Detect which cell encompasses the target text, then output its [X, Y] center coordinate. 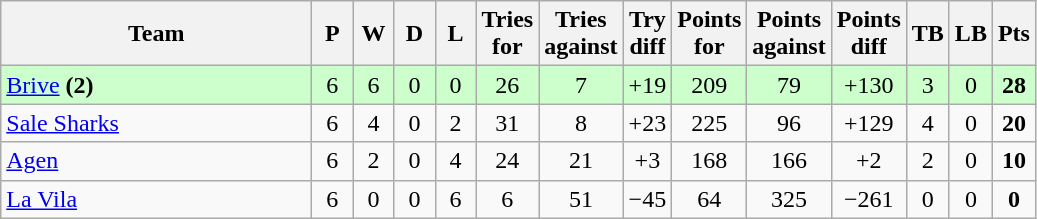
7 [581, 85]
+3 [648, 161]
W [374, 34]
LB [970, 34]
225 [710, 123]
La Vila [156, 199]
TB [928, 34]
+23 [648, 123]
L [456, 34]
26 [508, 85]
96 [789, 123]
+130 [868, 85]
Tries for [508, 34]
Points for [710, 34]
Points against [789, 34]
P [332, 34]
+129 [868, 123]
Try diff [648, 34]
31 [508, 123]
Points diff [868, 34]
8 [581, 123]
79 [789, 85]
Brive (2) [156, 85]
325 [789, 199]
51 [581, 199]
Tries against [581, 34]
209 [710, 85]
168 [710, 161]
20 [1014, 123]
−261 [868, 199]
Sale Sharks [156, 123]
28 [1014, 85]
+2 [868, 161]
−45 [648, 199]
Agen [156, 161]
Team [156, 34]
10 [1014, 161]
166 [789, 161]
+19 [648, 85]
D [414, 34]
64 [710, 199]
21 [581, 161]
24 [508, 161]
3 [928, 85]
Pts [1014, 34]
